Return (X, Y) of the center of cell containing provided text 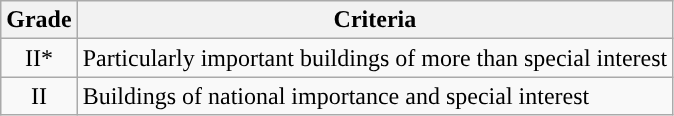
Grade (39, 20)
II (39, 96)
Particularly important buildings of more than special interest (375, 58)
II* (39, 58)
Buildings of national importance and special interest (375, 96)
Criteria (375, 20)
